Extract the [X, Y] coordinate from the center of the cell holding the provided text.  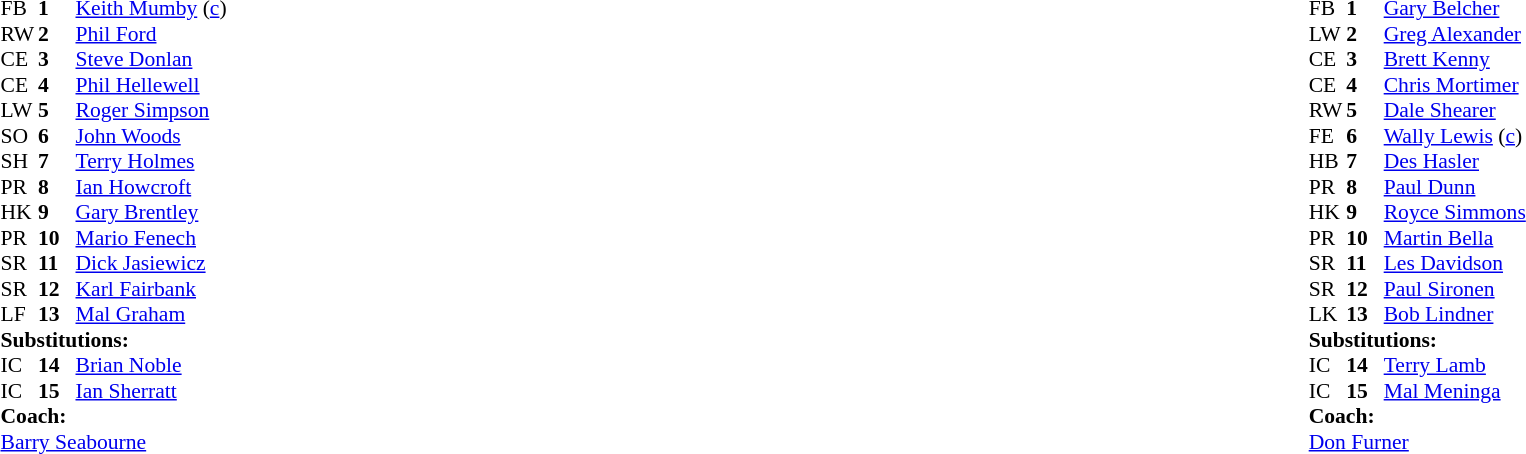
Terry Holmes [152, 161]
Ian Howcroft [152, 187]
Gary Brentley [152, 213]
Phil Ford [152, 34]
Chris Mortimer [1455, 85]
Brian Noble [152, 365]
Royce Simmons [1455, 213]
Terry Lamb [1455, 365]
LF [19, 315]
Brett Kenny [1455, 59]
Paul Dunn [1455, 187]
Mal Meninga [1455, 391]
Steve Donlan [152, 59]
Dick Jasiewicz [152, 263]
Les Davidson [1455, 263]
SH [19, 161]
Ian Sherratt [152, 391]
Dale Shearer [1455, 111]
Bob Lindner [1455, 315]
Phil Hellewell [152, 85]
Roger Simpson [152, 111]
Greg Alexander [1455, 34]
Mal Graham [152, 315]
Des Hasler [1455, 161]
HB [1328, 161]
FE [1328, 136]
Paul Sironen [1455, 289]
Karl Fairbank [152, 289]
Mario Fenech [152, 238]
John Woods [152, 136]
Martin Bella [1455, 238]
SO [19, 136]
Wally Lewis (c) [1455, 136]
LK [1328, 315]
